Detect which cell encompasses the target text, then output its [X, Y] center coordinate. 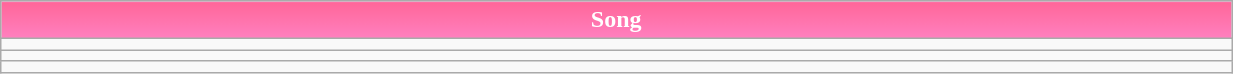
Song [616, 20]
